Locate the cell with the specified text and output its [x, y] center coordinate. 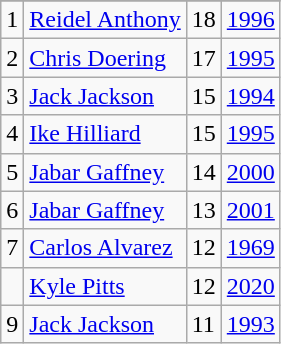
2000 [250, 172]
5 [12, 172]
18 [204, 20]
2 [12, 58]
Ike Hilliard [105, 134]
2020 [250, 286]
1 [12, 20]
Chris Doering [105, 58]
11 [204, 324]
Reidel Anthony [105, 20]
1994 [250, 96]
4 [12, 134]
13 [204, 210]
9 [12, 324]
6 [12, 210]
Carlos Alvarez [105, 248]
2001 [250, 210]
14 [204, 172]
7 [12, 248]
17 [204, 58]
1969 [250, 248]
1993 [250, 324]
1996 [250, 20]
Kyle Pitts [105, 286]
3 [12, 96]
